For the text-containing cell, return its midpoint in (x, y) coordinate format. 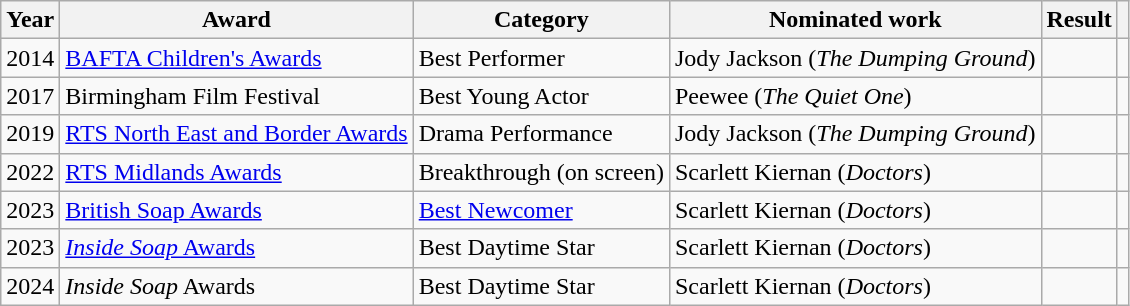
2019 (30, 134)
2022 (30, 172)
RTS North East and Border Awards (236, 134)
Peewee (The Quiet One) (855, 96)
BAFTA Children's Awards (236, 58)
Best Young Actor (541, 96)
Best Performer (541, 58)
Year (30, 20)
RTS Midlands Awards (236, 172)
2014 (30, 58)
Result (1079, 20)
2017 (30, 96)
Best Newcomer (541, 210)
Category (541, 20)
Drama Performance (541, 134)
Nominated work (855, 20)
British Soap Awards (236, 210)
Award (236, 20)
Birmingham Film Festival (236, 96)
2024 (30, 286)
Breakthrough (on screen) (541, 172)
